Provide the [x, y] coordinate of the cell's center where the given text is located.  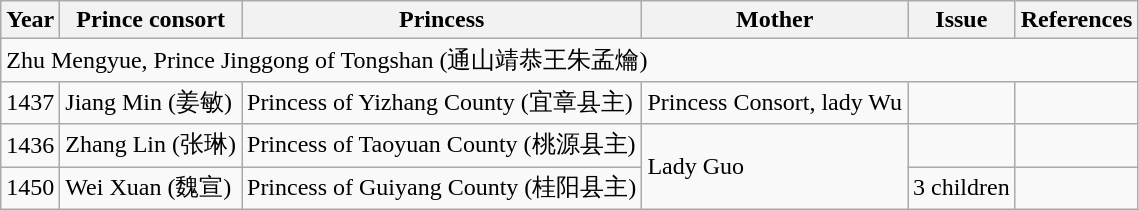
Princess [442, 20]
Zhu Mengyue, Prince Jinggong of Tongshan (通山靖恭王朱孟爚) [570, 60]
1436 [30, 146]
1437 [30, 102]
Princess of Yizhang County (宜章县主) [442, 102]
Princess of Taoyuan County (桃源县主) [442, 146]
1450 [30, 188]
References [1076, 20]
Princess of Guiyang County (桂阳县主) [442, 188]
Wei Xuan (魏宣) [151, 188]
Mother [775, 20]
Issue [962, 20]
3 children [962, 188]
Jiang Min (姜敏) [151, 102]
Lady Guo [775, 166]
Year [30, 20]
Zhang Lin (张琳) [151, 146]
Prince consort [151, 20]
Princess Consort, lady Wu [775, 102]
